Provide the [X, Y] coordinate of the cell's center where the given text is located.  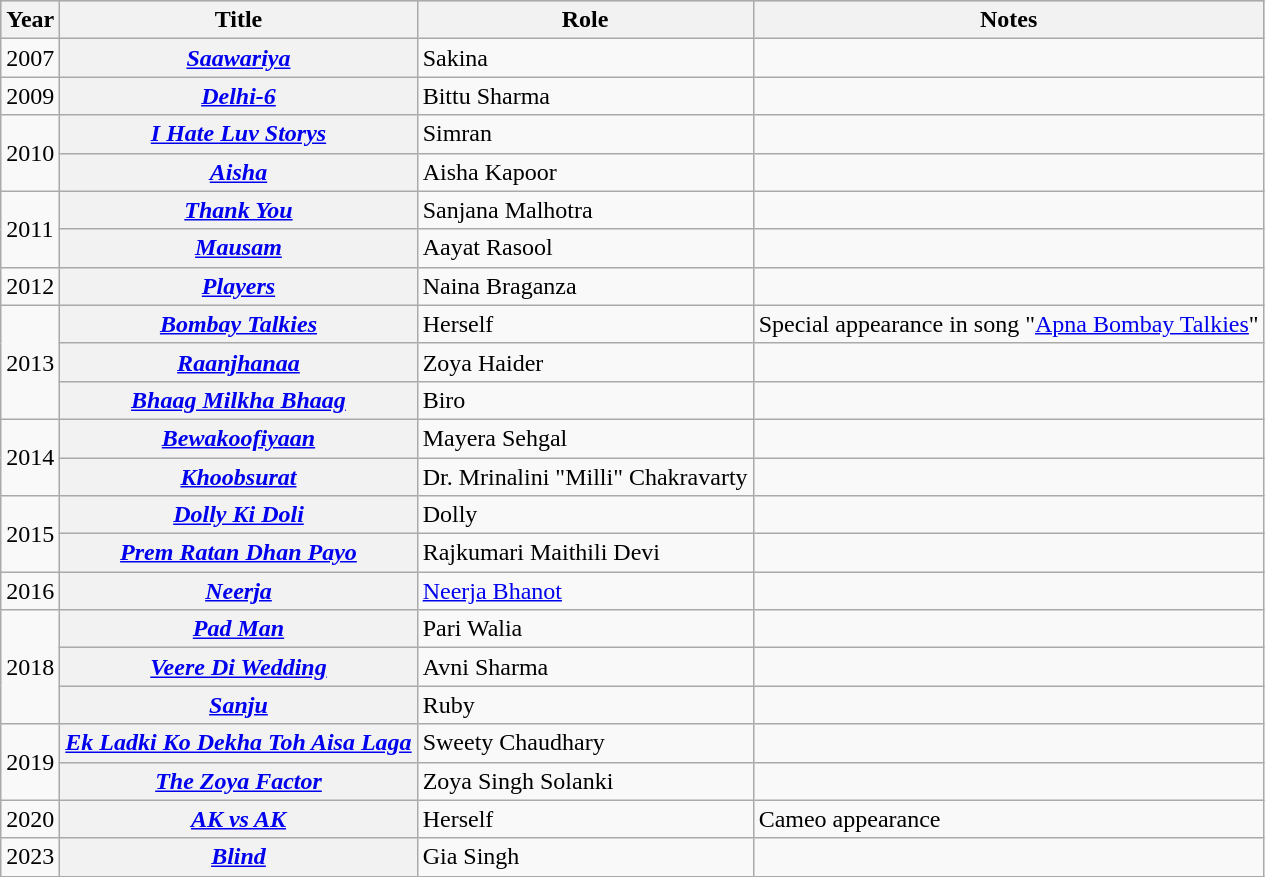
2013 [30, 362]
Blind [238, 857]
Sanju [238, 705]
2020 [30, 819]
Gia Singh [585, 857]
2023 [30, 857]
Players [238, 286]
Avni Sharma [585, 667]
Sanjana Malhotra [585, 210]
Year [30, 20]
Raanjhanaa [238, 362]
Thank You [238, 210]
Rajkumari Maithili Devi [585, 553]
Zoya Singh Solanki [585, 781]
Cameo appearance [1008, 819]
I Hate Luv Storys [238, 134]
2018 [30, 667]
Dolly Ki Doli [238, 515]
Sakina [585, 58]
2014 [30, 457]
Ek Ladki Ko Dekha Toh Aisa Laga [238, 743]
Sweety Chaudhary [585, 743]
Neerja Bhanot [585, 591]
Bewakoofiyaan [238, 438]
Bombay Talkies [238, 324]
Mayera Sehgal [585, 438]
Neerja [238, 591]
2019 [30, 762]
Delhi-6 [238, 96]
The Zoya Factor [238, 781]
Zoya Haider [585, 362]
Dr. Mrinalini "Milli" Chakravarty [585, 477]
2015 [30, 534]
Naina Braganza [585, 286]
Pad Man [238, 629]
2012 [30, 286]
Biro [585, 400]
Mausam [238, 248]
Khoobsurat [238, 477]
2007 [30, 58]
Dolly [585, 515]
2010 [30, 153]
AK vs AK [238, 819]
Bittu Sharma [585, 96]
Aisha Kapoor [585, 172]
2009 [30, 96]
Ruby [585, 705]
Simran [585, 134]
Role [585, 20]
Special appearance in song "Apna Bombay Talkies" [1008, 324]
Saawariya [238, 58]
2016 [30, 591]
Veere Di Wedding [238, 667]
Title [238, 20]
Prem Ratan Dhan Payo [238, 553]
Aisha [238, 172]
2011 [30, 229]
Notes [1008, 20]
Bhaag Milkha Bhaag [238, 400]
Pari Walia [585, 629]
Aayat Rasool [585, 248]
